Locate the cell with the specified text and output its [X, Y] center coordinate. 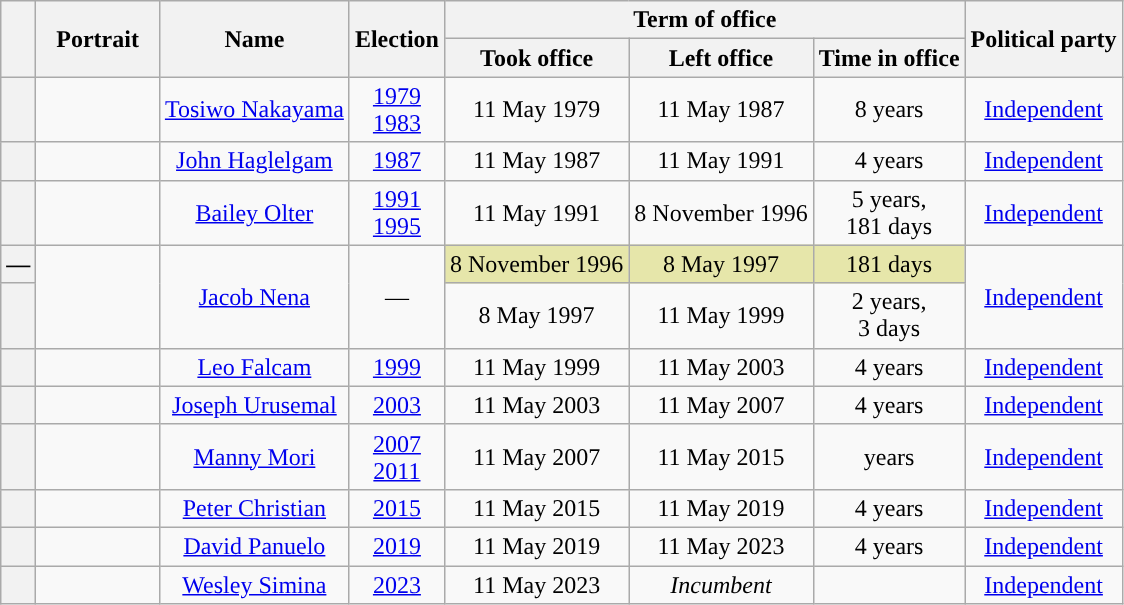
2019 [396, 546]
Election [396, 39]
David Panuelo [254, 546]
Bailey Olter [254, 212]
2 years,3 days [889, 316]
20072011 [396, 456]
Portrait [98, 39]
Term of office [704, 20]
19911995 [396, 212]
2015 [396, 508]
1987 [396, 161]
Manny Mori [254, 456]
Took office [536, 58]
Incumbent [721, 585]
19791983 [396, 110]
181 days [889, 264]
11 May 1979 [536, 110]
Name [254, 39]
years [889, 456]
Wesley Simina [254, 585]
Tosiwo Nakayama [254, 110]
Left office [721, 58]
5 years,181 days [889, 212]
Joseph Urusemal [254, 405]
Jacob Nena [254, 296]
Time in office [889, 58]
John Haglelgam [254, 161]
2003 [396, 405]
8 years [889, 110]
Peter Christian [254, 508]
Leo Falcam [254, 367]
2023 [396, 585]
Political party [1044, 39]
1999 [396, 367]
